Detect which cell encompasses the target text, then output its (X, Y) center coordinate. 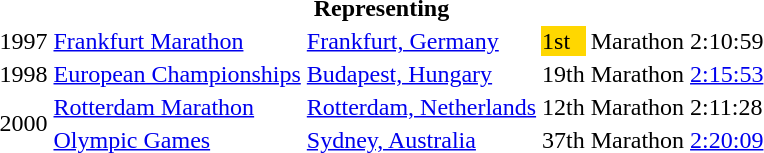
19th (564, 74)
Frankfurt Marathon (177, 41)
12th (564, 107)
Budapest, Hungary (421, 74)
Rotterdam, Netherlands (421, 107)
Rotterdam Marathon (177, 107)
1st (564, 41)
Frankfurt, Germany (421, 41)
European Championships (177, 74)
